Locate the cell with the specified text and output its (x, y) center coordinate. 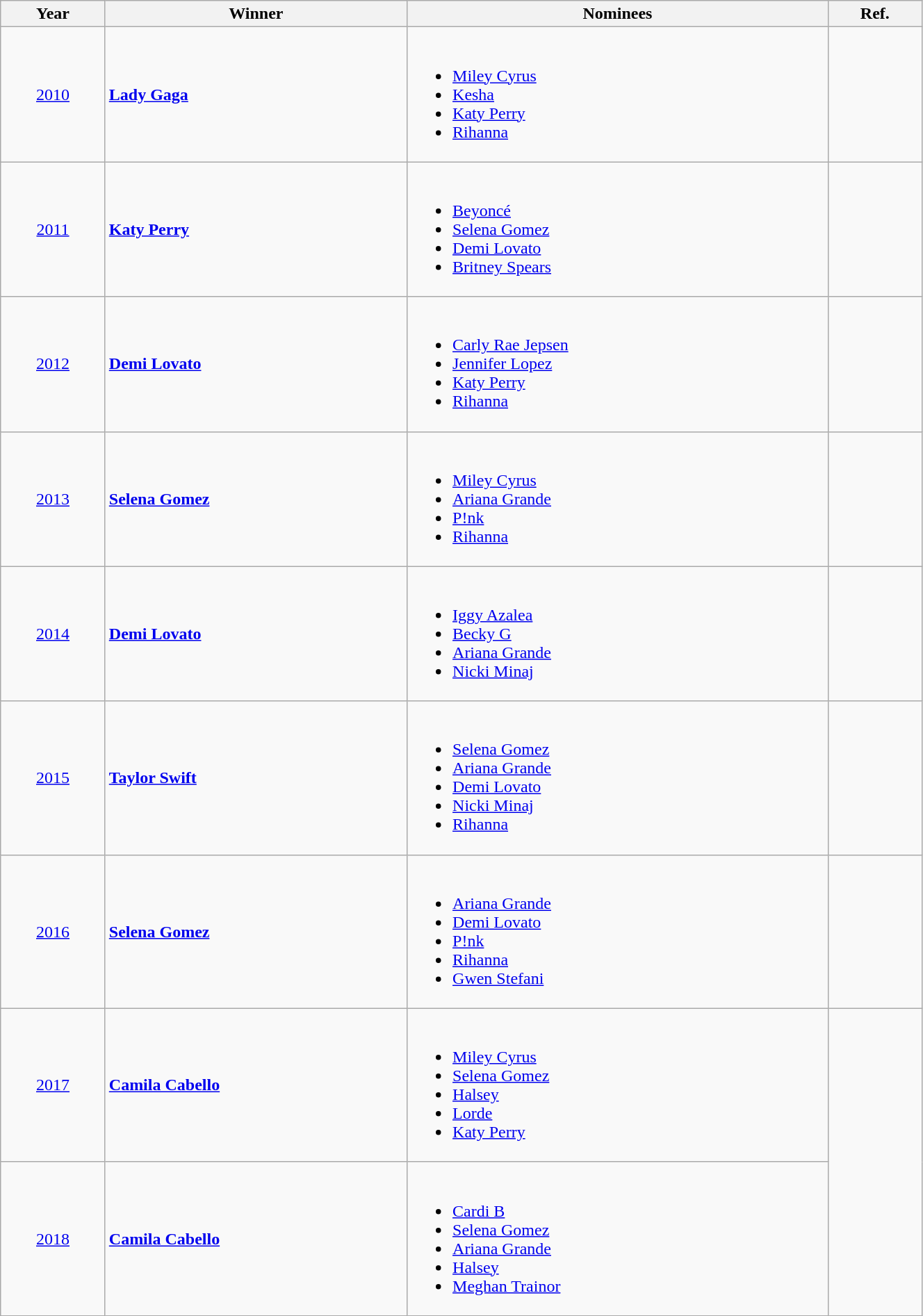
Iggy AzaleaBecky GAriana GrandeNicki Minaj (618, 634)
Cardi BSelena GomezAriana GrandeHalseyMeghan Trainor (618, 1238)
2010 (53, 94)
Selena GomezAriana GrandeDemi LovatoNicki MinajRihanna (618, 778)
Lady Gaga (256, 94)
2011 (53, 229)
Winner (256, 14)
Year (53, 14)
Miley CyrusSelena GomezHalseyLordeKaty Perry (618, 1085)
Ref. (874, 14)
2013 (53, 499)
2014 (53, 634)
Katy Perry (256, 229)
Miley CyrusAriana GrandeP!nkRihanna (618, 499)
2015 (53, 778)
2017 (53, 1085)
Nominees (618, 14)
2016 (53, 931)
BeyoncéSelena GomezDemi LovatoBritney Spears (618, 229)
Miley CyrusKeshaKaty PerryRihanna (618, 94)
2012 (53, 364)
Ariana GrandeDemi LovatoP!nkRihannaGwen Stefani (618, 931)
Carly Rae JepsenJennifer LopezKaty PerryRihanna (618, 364)
2018 (53, 1238)
Taylor Swift (256, 778)
